Find where the given text appears and provide that cell's center as [X, Y] coordinate. 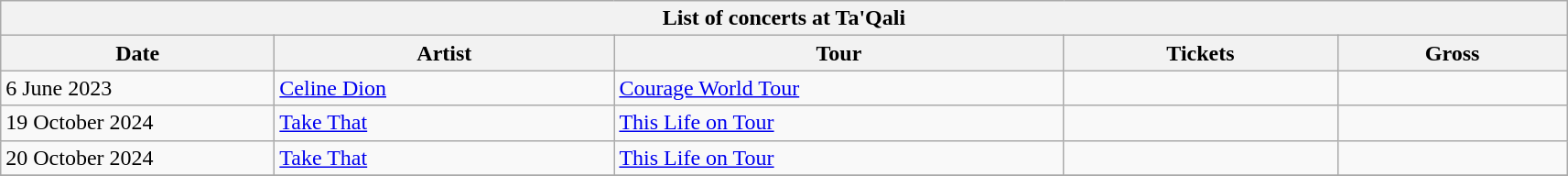
Courage World Tour [838, 88]
20 October 2024 [137, 158]
List of concerts at Ta'Qali [784, 18]
Artist [445, 53]
6 June 2023 [137, 88]
19 October 2024 [137, 123]
Gross [1452, 53]
Celine Dion [445, 88]
Tour [838, 53]
Tickets [1201, 53]
Date [137, 53]
